Extract the (x, y) coordinate from the center of the cell holding the provided text.  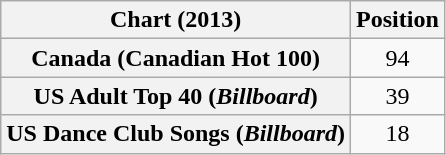
94 (398, 58)
US Adult Top 40 (Billboard) (176, 96)
Position (398, 20)
Canada (Canadian Hot 100) (176, 58)
US Dance Club Songs (Billboard) (176, 134)
18 (398, 134)
39 (398, 96)
Chart (2013) (176, 20)
